Return [x, y] of the center of cell containing provided text 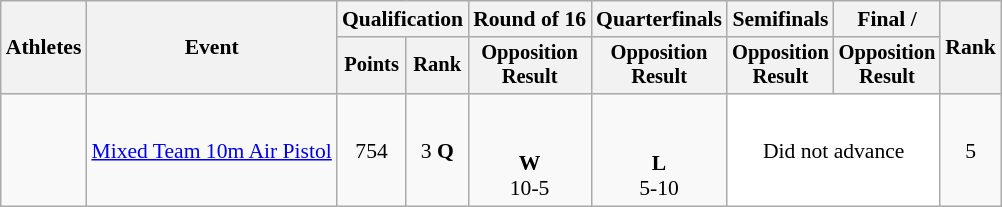
754 [372, 150]
Athletes [44, 48]
Qualification [402, 19]
Mixed Team 10m Air Pistol [211, 150]
Event [211, 48]
W10-5 [530, 150]
5 [970, 150]
3 Q [437, 150]
Did not advance [834, 150]
Final / [888, 19]
L5-10 [659, 150]
Semifinals [780, 19]
Quarterfinals [659, 19]
Round of 16 [530, 19]
Points [372, 66]
